From the cell containing the given text, extract its center point as [X, Y] coordinate. 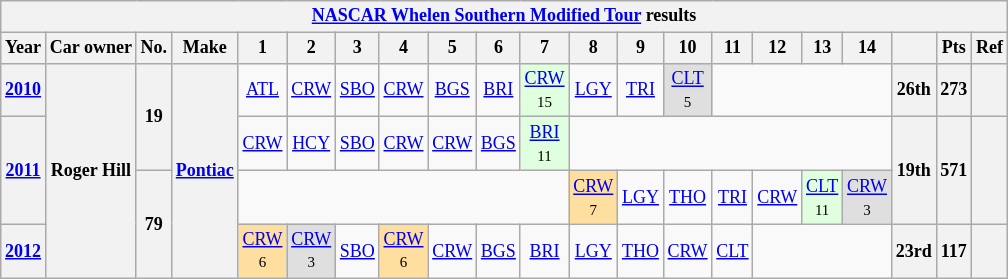
NASCAR Whelen Southern Modified Tour results [504, 16]
23rd [914, 251]
9 [641, 48]
Car owner [90, 48]
HCY [312, 144]
6 [499, 48]
273 [954, 90]
14 [868, 48]
Make [204, 48]
CLT11 [822, 197]
13 [822, 48]
3 [357, 48]
7 [544, 48]
ATL [262, 90]
No. [154, 48]
Ref [990, 48]
BRI11 [544, 144]
Year [24, 48]
79 [154, 224]
Roger Hill [90, 170]
2 [312, 48]
11 [732, 48]
117 [954, 251]
8 [594, 48]
5 [452, 48]
2011 [24, 170]
1 [262, 48]
CLT [732, 251]
Pts [954, 48]
4 [404, 48]
CRW7 [594, 197]
26th [914, 90]
12 [778, 48]
19th [914, 170]
CLT5 [688, 90]
10 [688, 48]
2012 [24, 251]
19 [154, 116]
571 [954, 170]
2010 [24, 90]
CRW15 [544, 90]
Pontiac [204, 170]
